Provide the [x, y] coordinate of the cell's center where the given text is located.  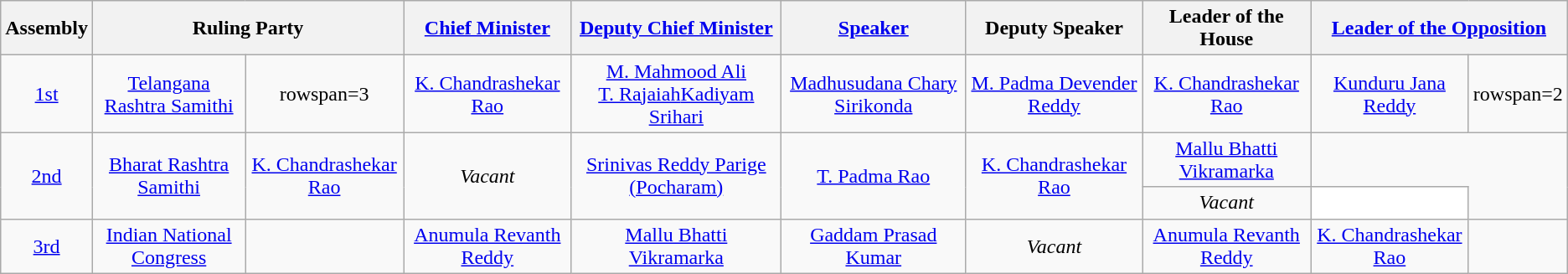
Madhusudana Chary Sirikonda [874, 94]
1st [47, 94]
Speaker [874, 28]
Indian National Congress [168, 246]
Telangana Rashtra Samithi [168, 94]
3rd [47, 246]
Assembly [47, 28]
2nd [47, 176]
Srinivas Reddy Parige (Pocharam) [676, 176]
Deputy Speaker [1054, 28]
rowspan=3 [325, 94]
Deputy Chief Minister [676, 28]
Leader of the Opposition [1439, 28]
Leader of the House [1226, 28]
T. Padma Rao [874, 176]
Bharat Rashtra Samithi [168, 176]
Gaddam Prasad Kumar [874, 246]
Kunduru Jana Reddy [1390, 94]
Ruling Party [248, 28]
M. Mahmood AliT. RajaiahKadiyam Srihari [676, 94]
rowspan=2 [1518, 94]
Chief Minister [487, 28]
M. Padma Devender Reddy [1054, 94]
